Provide the [X, Y] coordinate of the cell's center where the given text is located.  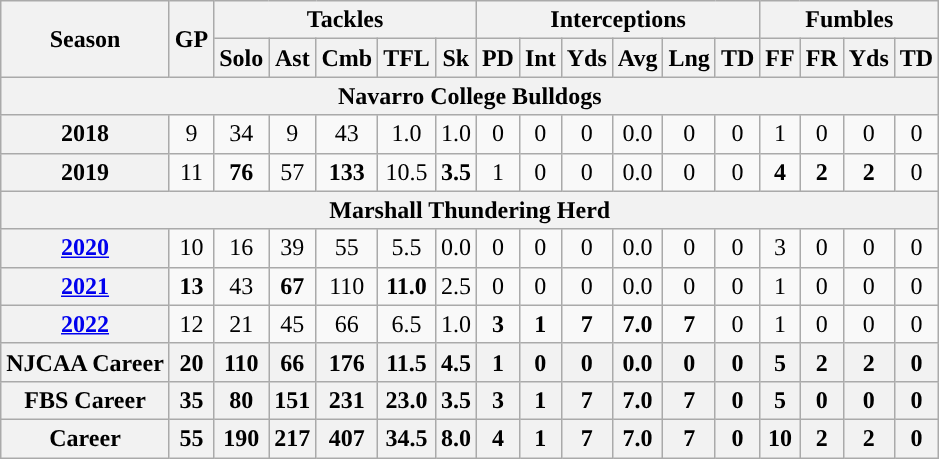
NJCAA Career [86, 362]
Int [540, 58]
407 [347, 438]
2021 [86, 286]
Avg [638, 58]
11 [191, 172]
Interceptions [618, 20]
Tackles [346, 20]
16 [242, 248]
39 [292, 248]
Career [86, 438]
176 [347, 362]
Cmb [347, 58]
20 [191, 362]
6.5 [407, 324]
2.5 [456, 286]
190 [242, 438]
11.0 [407, 286]
217 [292, 438]
2018 [86, 134]
231 [347, 400]
34 [242, 134]
PD [498, 58]
5.5 [407, 248]
4.5 [456, 362]
TFL [407, 58]
35 [191, 400]
Marshall Thundering Herd [470, 210]
Sk [456, 58]
FBS Career [86, 400]
8.0 [456, 438]
76 [242, 172]
2022 [86, 324]
133 [347, 172]
23.0 [407, 400]
34.5 [407, 438]
Lng [689, 58]
10.5 [407, 172]
21 [242, 324]
Solo [242, 58]
Ast [292, 58]
Navarro College Bulldogs [470, 96]
11.5 [407, 362]
GP [191, 39]
13 [191, 286]
151 [292, 400]
FF [780, 58]
57 [292, 172]
80 [242, 400]
45 [292, 324]
Season [86, 39]
12 [191, 324]
2019 [86, 172]
67 [292, 286]
2020 [86, 248]
FR [822, 58]
Fumbles [850, 20]
